Provide the (x, y) coordinate of the cell's center where the given text is located.  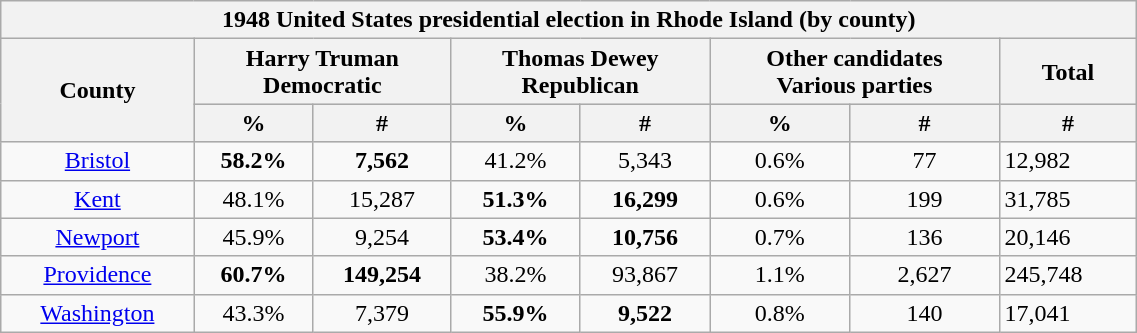
10,756 (645, 237)
Thomas DeweyRepublican (580, 72)
53.4% (516, 237)
55.9% (516, 313)
1.1% (780, 275)
Newport (98, 237)
Kent (98, 199)
48.1% (254, 199)
5,343 (645, 161)
38.2% (516, 275)
0.8% (780, 313)
51.3% (516, 199)
199 (924, 199)
136 (924, 237)
77 (924, 161)
1948 United States presidential election in Rhode Island (by county) (569, 20)
Providence (98, 275)
9,522 (645, 313)
9,254 (382, 237)
Washington (98, 313)
41.2% (516, 161)
60.7% (254, 275)
Bristol (98, 161)
0.7% (780, 237)
County (98, 90)
140 (924, 313)
17,041 (1068, 313)
15,287 (382, 199)
93,867 (645, 275)
7,379 (382, 313)
2,627 (924, 275)
Harry TrumanDemocratic (322, 72)
Other candidatesVarious parties (854, 72)
20,146 (1068, 237)
245,748 (1068, 275)
31,785 (1068, 199)
7,562 (382, 161)
45.9% (254, 237)
149,254 (382, 275)
58.2% (254, 161)
Total (1068, 72)
43.3% (254, 313)
12,982 (1068, 161)
16,299 (645, 199)
